Detect which cell encompasses the target text, then output its (X, Y) center coordinate. 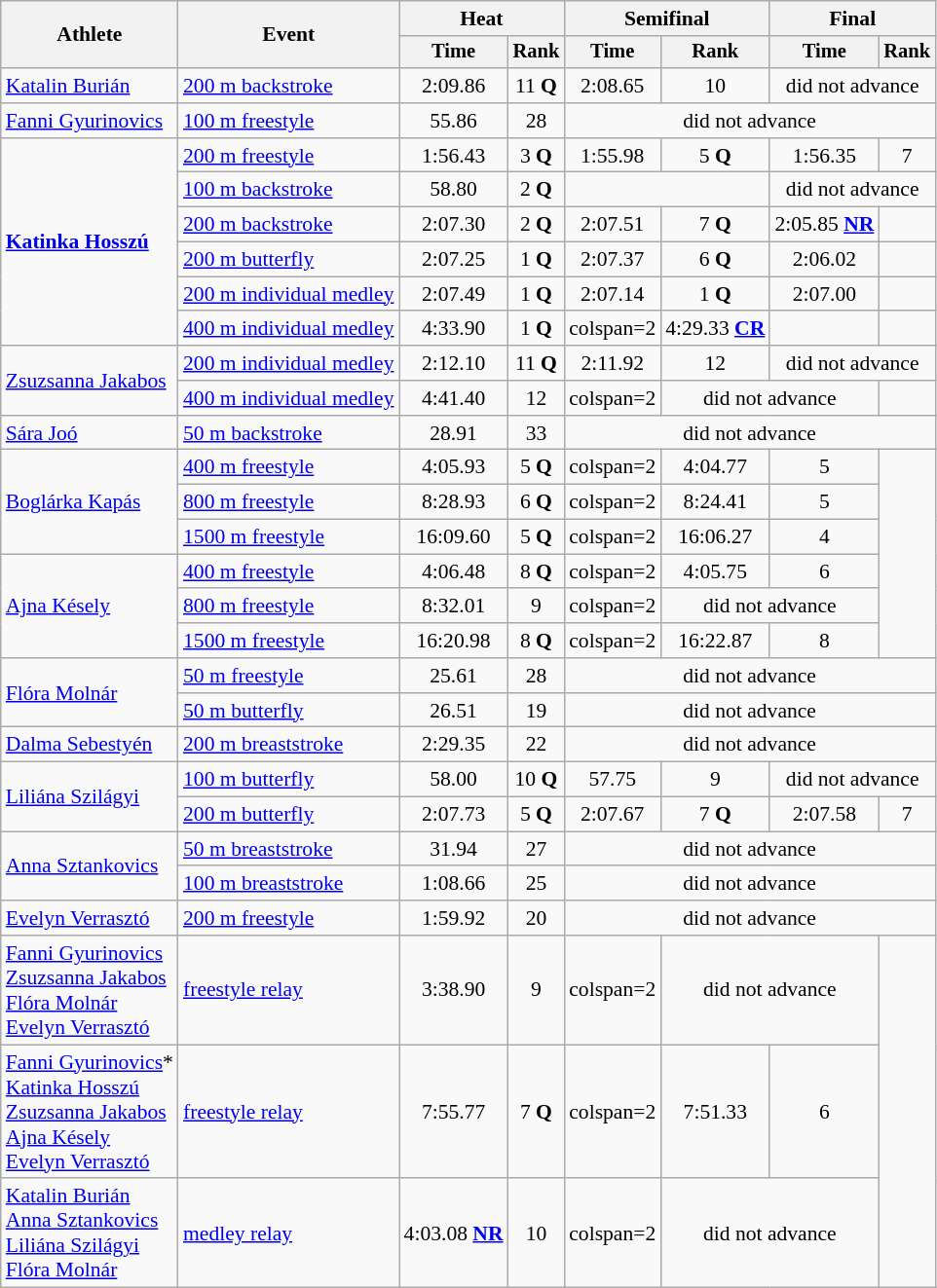
2:07.51 (612, 225)
4:29.33 CR (715, 329)
50 m butterfly (288, 711)
Sára Joó (90, 433)
200 m breaststroke (288, 745)
19 (537, 711)
2:29.35 (454, 745)
3 Q (537, 156)
Katalin BuriánAnna SztankovicsLiliána SzilágyiFlóra Molnár (90, 1233)
Anna Sztankovics (90, 866)
Katinka Hosszú (90, 242)
7:51.33 (715, 1112)
28.91 (454, 433)
25.61 (454, 676)
33 (537, 433)
1:08.66 (454, 884)
7:55.77 (454, 1112)
4:03.08 NR (454, 1233)
Athlete (90, 35)
Katalin Burián (90, 86)
2:07.14 (612, 294)
Fanni GyurinovicsZsuzsanna JakabosFlóra MolnárEvelyn Verrasztó (90, 990)
2:07.00 (824, 294)
4:33.90 (454, 329)
Ajna Késely (90, 606)
22 (537, 745)
16:09.60 (454, 537)
Boglárka Kapás (90, 502)
Fanni Gyurinovics*Katinka HosszúZsuzsanna JakabosAjna KéselyEvelyn Verrasztó (90, 1112)
medley relay (288, 1233)
Fanni Gyurinovics (90, 121)
2:11.92 (612, 363)
10 Q (537, 780)
Zsuzsanna Jakabos (90, 380)
100 m backstroke (288, 190)
25 (537, 884)
100 m breaststroke (288, 884)
2:07.49 (454, 294)
16:20.98 (454, 641)
Dalma Sebestyén (90, 745)
2:07.58 (824, 815)
100 m freestyle (288, 121)
4:05.75 (715, 571)
2:05.85 NR (824, 225)
20 (537, 918)
27 (537, 849)
57.75 (612, 780)
Event (288, 35)
2:08.65 (612, 86)
3:38.90 (454, 990)
50 m breaststroke (288, 849)
1:56.43 (454, 156)
4:05.93 (454, 467)
26.51 (454, 711)
2:06.02 (824, 260)
2:07.73 (454, 815)
2:07.37 (612, 260)
8:28.93 (454, 502)
8 (824, 641)
16:22.87 (715, 641)
4:06.48 (454, 571)
Semifinal (666, 18)
2:07.67 (612, 815)
Final (852, 18)
4:41.40 (454, 398)
8:24.41 (715, 502)
1:56.35 (824, 156)
4:04.77 (715, 467)
2:09.86 (454, 86)
16:06.27 (715, 537)
1:55.98 (612, 156)
2:12.10 (454, 363)
58.80 (454, 190)
8:32.01 (454, 607)
58.00 (454, 780)
31.94 (454, 849)
Evelyn Verrasztó (90, 918)
4 (824, 537)
50 m backstroke (288, 433)
50 m freestyle (288, 676)
Flóra Molnár (90, 693)
2:07.30 (454, 225)
100 m butterfly (288, 780)
2:07.25 (454, 260)
1:59.92 (454, 918)
55.86 (454, 121)
Heat (482, 18)
Liliána Szilágyi (90, 796)
